Pinpoint the cell where the given text exists, returning its [x, y] midpoint coordinate. 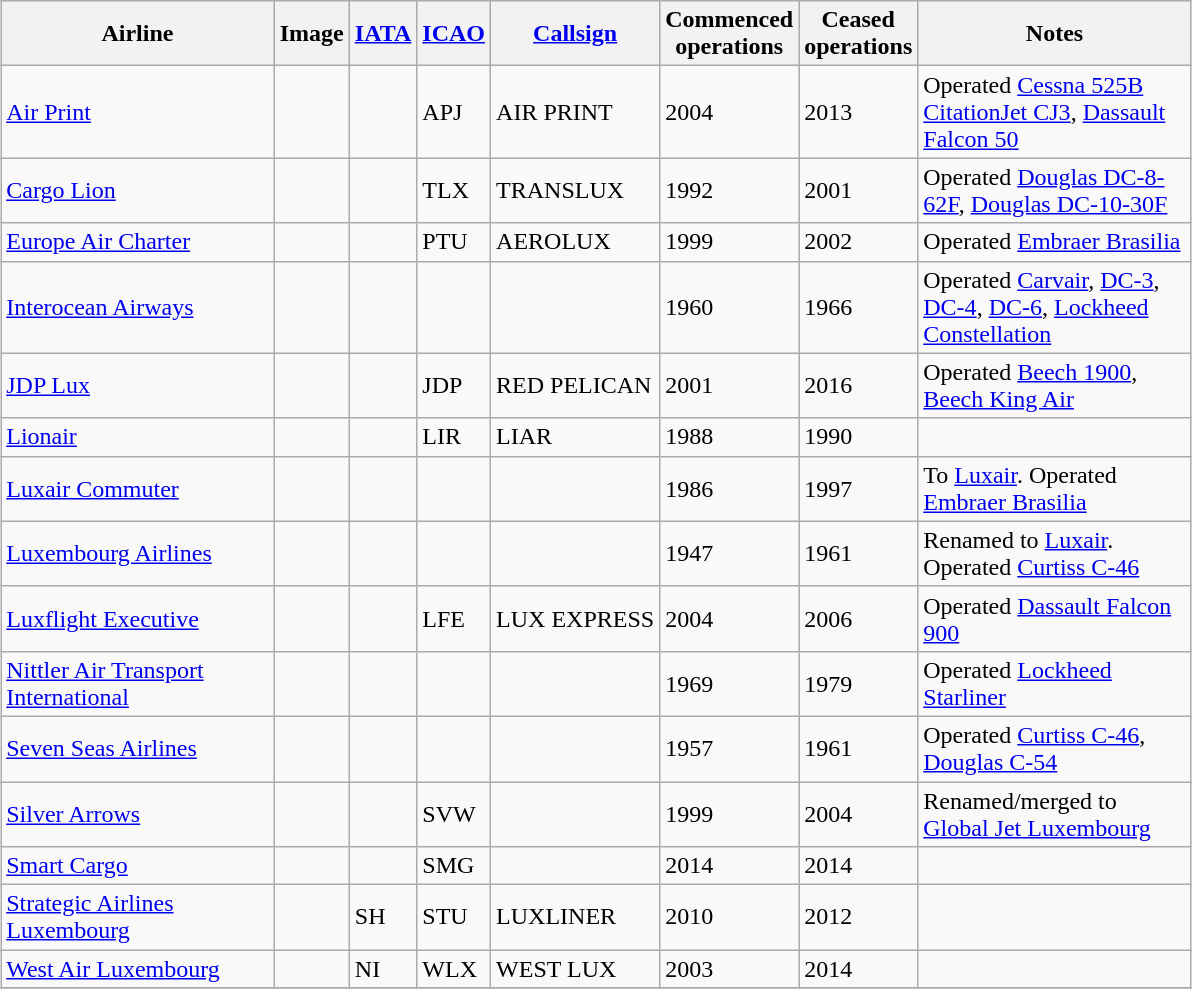
Image [312, 34]
2003 [730, 969]
To Luxair. Operated Embraer Brasilia [1055, 488]
1957 [730, 748]
ICAO [454, 34]
Operated Dassault Falcon 900 [1055, 618]
Silver Arrows [138, 814]
1969 [730, 684]
Operated Lockheed Starliner [1055, 684]
Notes [1055, 34]
1986 [730, 488]
JDP [454, 386]
1947 [730, 554]
1966 [858, 307]
1960 [730, 307]
Cargo Lion [138, 190]
Europe Air Charter [138, 242]
TRANSLUX [576, 190]
1988 [730, 437]
Operated Cessna 525B CitationJet CJ3, Dassault Falcon 50 [1055, 112]
TLX [454, 190]
Nittler Air Transport International [138, 684]
Smart Cargo [138, 866]
Air Print [138, 112]
IATA [383, 34]
2010 [730, 918]
AEROLUX [576, 242]
2012 [858, 918]
Luxflight Executive [138, 618]
Operated Embraer Brasilia [1055, 242]
1997 [858, 488]
APJ [454, 112]
1992 [730, 190]
LUX EXPRESS [576, 618]
Operated Curtiss C-46, Douglas C-54 [1055, 748]
Callsign [576, 34]
LIAR [576, 437]
RED PELICAN [576, 386]
LFE [454, 618]
SVW [454, 814]
SH [383, 918]
Strategic Airlines Luxembourg [138, 918]
Operated Carvair, DC-3, DC-4, DC-6, Lockheed Constellation [1055, 307]
1979 [858, 684]
Luxembourg Airlines [138, 554]
STU [454, 918]
2006 [858, 618]
Operated Beech 1900, Beech King Air [1055, 386]
Interocean Airways [138, 307]
Commencedoperations [730, 34]
Luxair Commuter [138, 488]
JDP Lux [138, 386]
Renamed to Luxair. Operated Curtiss C-46 [1055, 554]
2013 [858, 112]
Airline [138, 34]
Seven Seas Airlines [138, 748]
West Air Luxembourg [138, 969]
AIR PRINT [576, 112]
NI [383, 969]
1990 [858, 437]
Renamed/merged to Global Jet Luxembourg [1055, 814]
WEST LUX [576, 969]
PTU [454, 242]
Lionair [138, 437]
LUXLINER [576, 918]
Operated Douglas DC-8-62F, Douglas DC-10-30F [1055, 190]
2016 [858, 386]
WLX [454, 969]
2002 [858, 242]
LIR [454, 437]
Ceasedoperations [858, 34]
SMG [454, 866]
